Identify which cell holds the provided text, then report its [x, y] central coordinate. 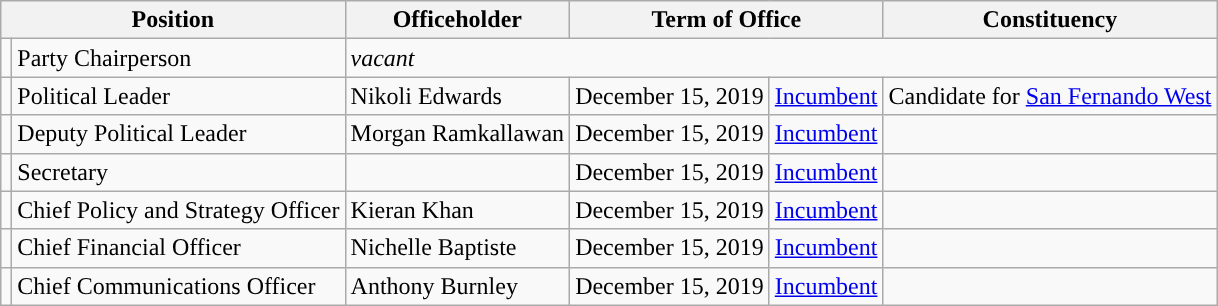
Chief Policy and Strategy Officer [178, 210]
Political Leader [178, 96]
Chief Financial Officer [178, 248]
Candidate for San Fernando West [1050, 96]
vacant [781, 58]
Anthony Burnley [458, 286]
Secretary [178, 172]
Nikoli Edwards [458, 96]
Position [173, 20]
Chief Communications Officer [178, 286]
Party Chairperson [178, 58]
Kieran Khan [458, 210]
Term of Office [726, 20]
Morgan Ramkallawan [458, 134]
Constituency [1050, 20]
Officeholder [458, 20]
Nichelle Baptiste [458, 248]
Deputy Political Leader [178, 134]
